From the cell containing the given text, extract its center point as [X, Y] coordinate. 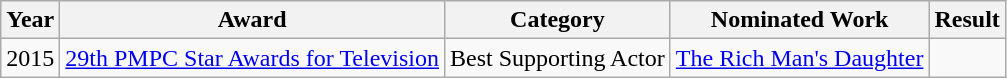
Year [30, 20]
Result [967, 20]
2015 [30, 58]
Nominated Work [800, 20]
Award [252, 20]
Category [558, 20]
The Rich Man's Daughter [800, 58]
29th PMPC Star Awards for Television [252, 58]
Best Supporting Actor [558, 58]
